Determine the (x, y) coordinate at the center of the cell enclosing the given text.  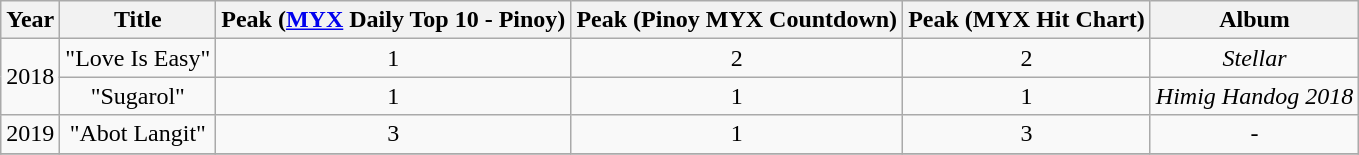
- (1254, 134)
Himig Handog 2018 (1254, 96)
"Love Is Easy" (138, 58)
Title (138, 20)
2019 (30, 134)
2018 (30, 77)
Peak (Pinoy MYX Countdown) (737, 20)
Album (1254, 20)
Stellar (1254, 58)
Peak (MYX Daily Top 10 - Pinoy) (394, 20)
Peak (MYX Hit Chart) (1027, 20)
"Sugarol" (138, 96)
"Abot Langit" (138, 134)
Year (30, 20)
